Detect which cell encompasses the target text, then output its (X, Y) center coordinate. 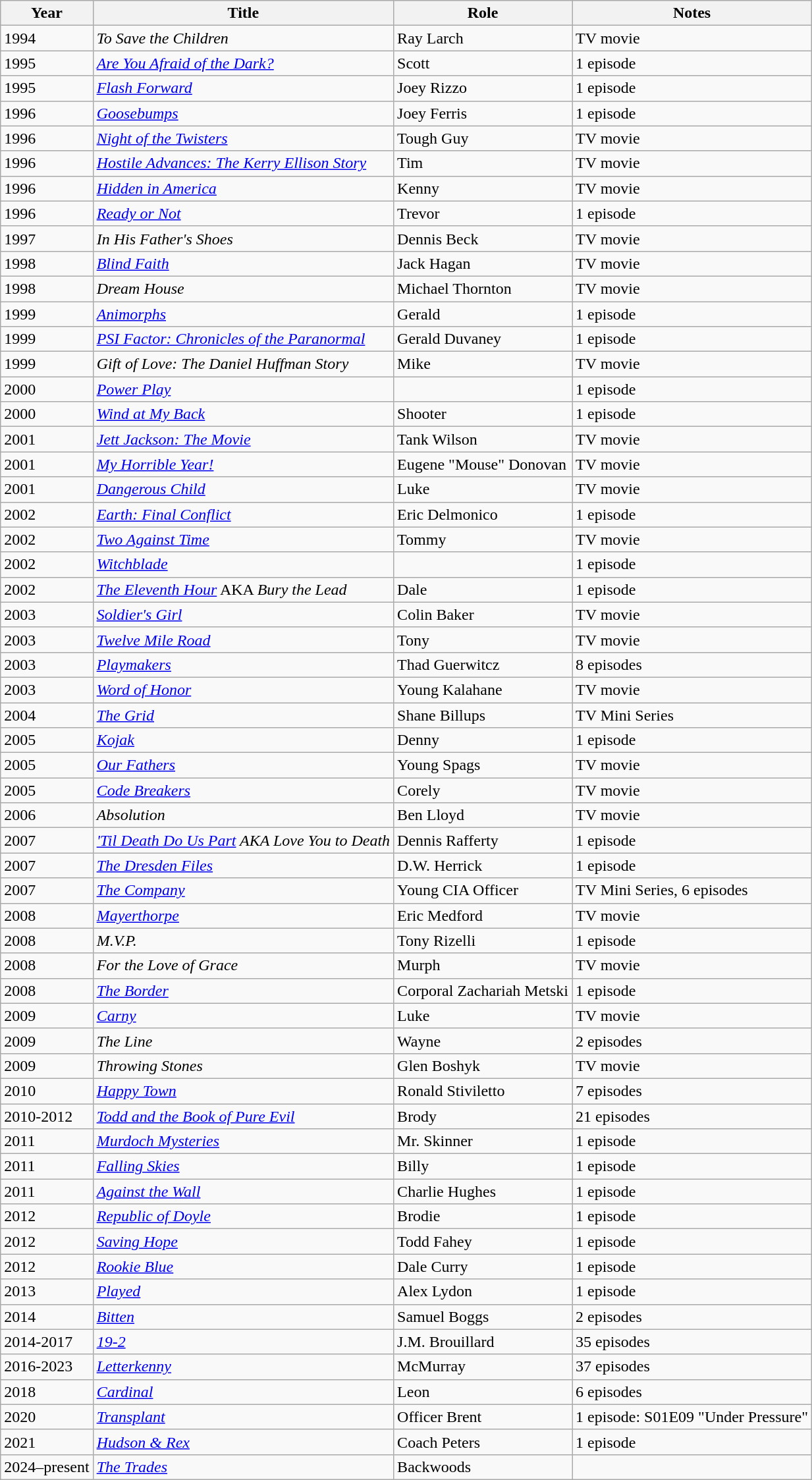
Witchblade (243, 564)
The Eleventh Hour AKA Bury the Lead (243, 589)
Code Breakers (243, 790)
Tommy (483, 539)
Night of the Twisters (243, 138)
Eric Delmonico (483, 514)
Letterkenny (243, 1367)
Murph (483, 966)
Year (47, 13)
Young Kalahane (483, 690)
Todd and the Book of Pure Evil (243, 1116)
My Horrible Year! (243, 464)
Denny (483, 740)
2004 (47, 715)
Goosebumps (243, 113)
The Border (243, 991)
Kenny (483, 188)
Word of Honor (243, 690)
Tough Guy (483, 138)
McMurray (483, 1367)
Blind Faith (243, 263)
Hostile Advances: The Kerry Ellison Story (243, 163)
Dale (483, 589)
Todd Fahey (483, 1242)
Murdoch Mysteries (243, 1141)
Transplant (243, 1417)
Ray Larch (483, 38)
Carny (243, 1016)
Corely (483, 790)
Ready or Not (243, 213)
Shooter (483, 414)
For the Love of Grace (243, 966)
Dennis Rafferty (483, 840)
TV Mini Series, 6 episodes (692, 891)
Cardinal (243, 1392)
Wayne (483, 1041)
19-2 (243, 1342)
35 episodes (692, 1342)
Glen Boshyk (483, 1066)
Mr. Skinner (483, 1141)
Animorphs (243, 314)
Colin Baker (483, 615)
Saving Hope (243, 1242)
The Dresden Files (243, 865)
2021 (47, 1442)
1997 (47, 238)
Corporal Zachariah Metski (483, 991)
Our Fathers (243, 765)
2014-2017 (47, 1342)
Two Against Time (243, 539)
2010 (47, 1091)
Brodie (483, 1217)
Brody (483, 1116)
Against the Wall (243, 1192)
Soldier's Girl (243, 615)
M.V.P. (243, 941)
The Trades (243, 1467)
Bitten (243, 1317)
Wind at My Back (243, 414)
Gift of Love: The Daniel Huffman Story (243, 364)
Dream House (243, 288)
Eugene "Mouse" Donovan (483, 464)
2014 (47, 1317)
2013 (47, 1292)
The Company (243, 891)
Billy (483, 1166)
Dale Curry (483, 1267)
Flash Forward (243, 88)
The Grid (243, 715)
Scott (483, 63)
Absolution (243, 815)
2024–present (47, 1467)
Leon (483, 1392)
Samuel Boggs (483, 1317)
Falling Skies (243, 1166)
Kojak (243, 740)
In His Father's Shoes (243, 238)
Joey Ferris (483, 113)
Tim (483, 163)
Young CIA Officer (483, 891)
7 episodes (692, 1091)
Mike (483, 364)
Throwing Stones (243, 1066)
PSI Factor: Chronicles of the Paranormal (243, 339)
Ben Lloyd (483, 815)
Ronald Stiviletto (483, 1091)
Joey Rizzo (483, 88)
Role (483, 13)
Are You Afraid of the Dark? (243, 63)
TV Mini Series (692, 715)
Jack Hagan (483, 263)
21 episodes (692, 1116)
1994 (47, 38)
6 episodes (692, 1392)
Mayerthorpe (243, 916)
2020 (47, 1417)
Dangerous Child (243, 489)
To Save the Children (243, 38)
2006 (47, 815)
Twelve Mile Road (243, 640)
Dennis Beck (483, 238)
Michael Thornton (483, 288)
Hidden in America (243, 188)
'Til Death Do Us Part AKA Love You to Death (243, 840)
Playmakers (243, 665)
Tony (483, 640)
8 episodes (692, 665)
2016-2023 (47, 1367)
J.M. Brouillard (483, 1342)
Gerald Duvaney (483, 339)
Rookie Blue (243, 1267)
2018 (47, 1392)
Eric Medford (483, 916)
Title (243, 13)
Jett Jackson: The Movie (243, 439)
2010-2012 (47, 1116)
Officer Brent (483, 1417)
Shane Billups (483, 715)
Tank Wilson (483, 439)
Happy Town (243, 1091)
Gerald (483, 314)
Thad Guerwitcz (483, 665)
D.W. Herrick (483, 865)
37 episodes (692, 1367)
Coach Peters (483, 1442)
The Line (243, 1041)
Notes (692, 13)
Played (243, 1292)
Earth: Final Conflict (243, 514)
Backwoods (483, 1467)
Republic of Doyle (243, 1217)
Hudson & Rex (243, 1442)
Alex Lydon (483, 1292)
Young Spags (483, 765)
Charlie Hughes (483, 1192)
Trevor (483, 213)
Power Play (243, 389)
Tony Rizelli (483, 941)
1 episode: S01E09 "Under Pressure" (692, 1417)
